Return [x, y] of the center of cell containing provided text 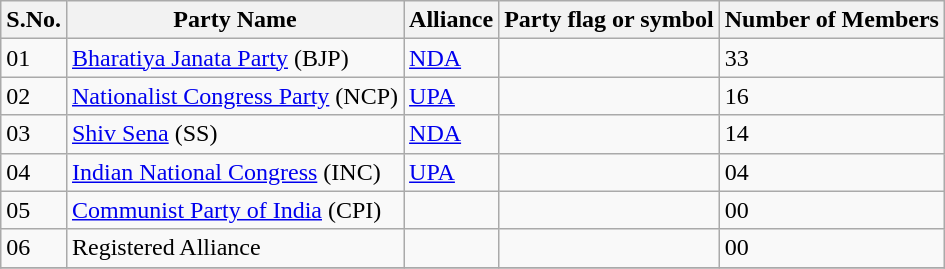
01 [34, 58]
02 [34, 96]
06 [34, 248]
Shiv Sena (SS) [234, 134]
Party Name [234, 20]
05 [34, 210]
16 [832, 96]
Number of Members [832, 20]
03 [34, 134]
Alliance [452, 20]
Party flag or symbol [610, 20]
Nationalist Congress Party (NCP) [234, 96]
Bharatiya Janata Party (BJP) [234, 58]
33 [832, 58]
S.No. [34, 20]
Communist Party of India (CPI) [234, 210]
14 [832, 134]
Registered Alliance [234, 248]
Indian National Congress (INC) [234, 172]
